Scan for the cell matching the given text and deliver its [x, y] coordinate at center. 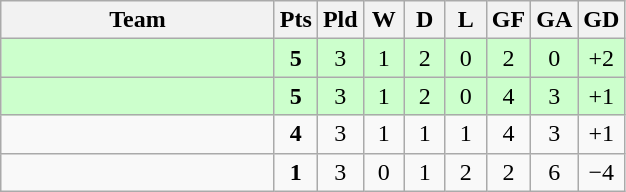
6 [554, 172]
D [424, 20]
Pld [340, 20]
−4 [602, 172]
Team [138, 20]
GA [554, 20]
Pts [296, 20]
GF [508, 20]
GD [602, 20]
L [466, 20]
+2 [602, 58]
W [384, 20]
